Scan for the cell matching the given text and deliver its (X, Y) coordinate at center. 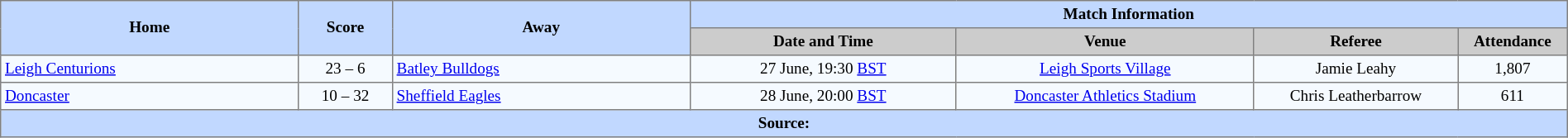
Away (541, 28)
10 – 32 (346, 96)
Referee (1355, 41)
Jamie Leahy (1355, 69)
611 (1513, 96)
Home (150, 28)
23 – 6 (346, 69)
Chris Leatherbarrow (1355, 96)
Doncaster (150, 96)
Date and Time (823, 41)
28 June, 20:00 BST (823, 96)
Score (346, 28)
Source: (784, 124)
Leigh Sports Village (1105, 69)
Batley Bulldogs (541, 69)
Sheffield Eagles (541, 96)
Doncaster Athletics Stadium (1105, 96)
Leigh Centurions (150, 69)
27 June, 19:30 BST (823, 69)
1,807 (1513, 69)
Venue (1105, 41)
Match Information (1128, 15)
Attendance (1513, 41)
